From the cell containing the given text, extract its center point as (X, Y) coordinate. 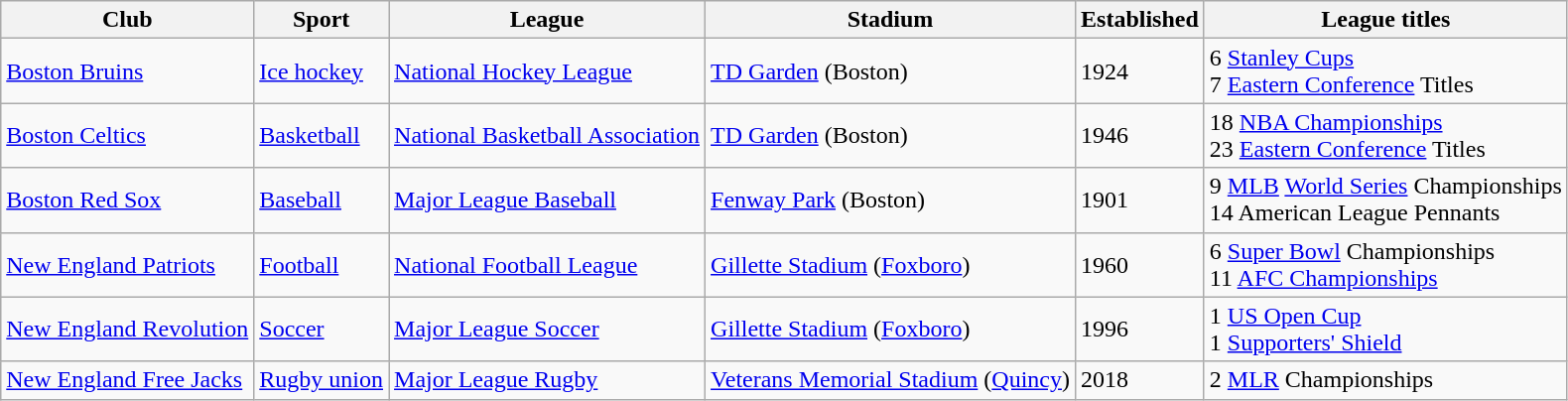
2018 (1140, 380)
Sport (322, 20)
Fenway Park (Boston) (891, 200)
2 MLR Championships (1385, 380)
New England Free Jacks (127, 380)
National Basketball Association (548, 135)
Boston Celtics (127, 135)
Ice hockey (322, 71)
New England Patriots (127, 264)
18 NBA Championships23 Eastern Conference Titles (1385, 135)
Veterans Memorial Stadium (Quincy) (891, 380)
9 MLB World Series Championships14 American League Pennants (1385, 200)
1960 (1140, 264)
Stadium (891, 20)
Established (1140, 20)
Boston Bruins (127, 71)
National Football League (548, 264)
New England Revolution (127, 330)
1901 (1140, 200)
League titles (1385, 20)
Boston Red Sox (127, 200)
Baseball (322, 200)
Major League Rugby (548, 380)
1946 (1140, 135)
1 US Open Cup1 Supporters' Shield (1385, 330)
Rugby union (322, 380)
National Hockey League (548, 71)
6 Stanley Cups7 Eastern Conference Titles (1385, 71)
Club (127, 20)
Major League Soccer (548, 330)
Major League Baseball (548, 200)
Soccer (322, 330)
Football (322, 264)
1924 (1140, 71)
Basketball (322, 135)
1996 (1140, 330)
League (548, 20)
6 Super Bowl Championships11 AFC Championships (1385, 264)
